Extract the (X, Y) coordinate from the center of the cell holding the provided text.  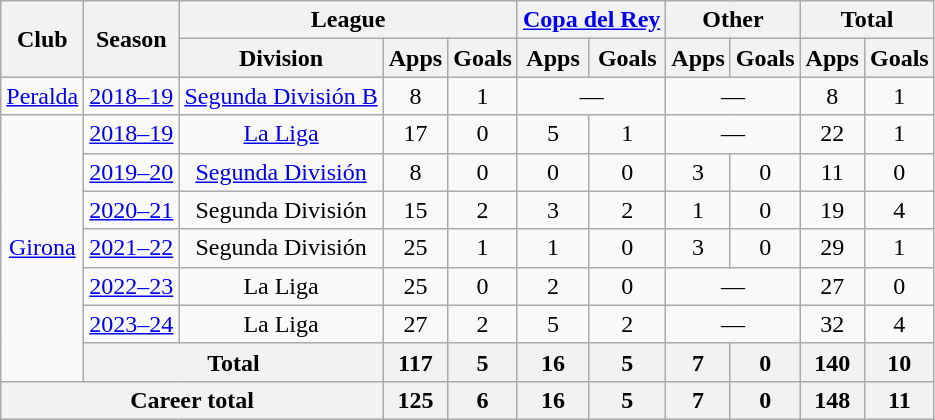
2020–21 (132, 210)
Other (733, 20)
2023–24 (132, 324)
10 (899, 362)
Segunda División B (281, 96)
140 (832, 362)
Career total (192, 400)
15 (415, 210)
2021–22 (132, 248)
125 (415, 400)
2019–20 (132, 172)
Club (42, 39)
Peralda (42, 96)
Girona (42, 248)
2022–23 (132, 286)
29 (832, 248)
148 (832, 400)
19 (832, 210)
Division (281, 58)
17 (415, 134)
117 (415, 362)
League (348, 20)
Season (132, 39)
6 (483, 400)
Copa del Rey (591, 20)
32 (832, 324)
22 (832, 134)
